Capture the cell that displays the provided text and extract its (x, y) central coordinate. 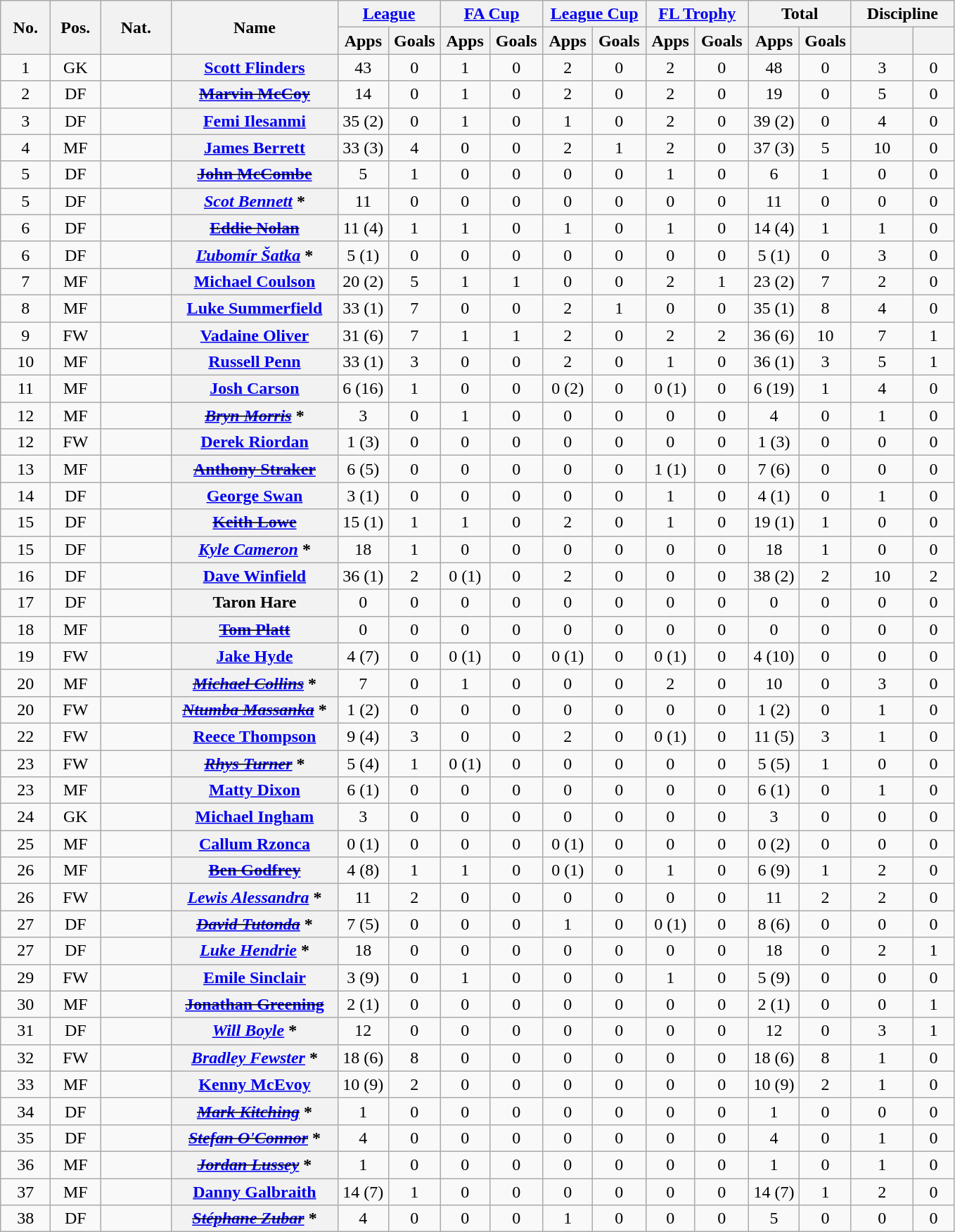
John McCombe (255, 174)
Reece Thompson (255, 736)
5 (4) (363, 763)
No. (25, 27)
Jonathan Greening (255, 1004)
3 (1) (363, 496)
Pos. (76, 27)
Name (255, 27)
5 (9) (774, 977)
Jake Hyde (255, 656)
Taron Hare (255, 603)
Callum Rzonca (255, 844)
Michael Collins * (255, 683)
David Tutonda * (255, 924)
Scot Bennett * (255, 201)
Rhys Turner * (255, 763)
11 (5) (774, 736)
35 (2) (363, 121)
Scott Flinders (255, 68)
25 (25, 844)
22 (25, 736)
Dave Winfield (255, 576)
Danny Galbraith (255, 1192)
15 (1) (363, 522)
36 (6) (774, 335)
Lewis Alessandra * (255, 897)
35 (25, 1138)
29 (25, 977)
Kenny McEvoy (255, 1084)
17 (25, 603)
19 (1) (774, 522)
23 (2) (774, 281)
Bradley Fewster * (255, 1058)
Michael Ingham (255, 817)
6 (9) (774, 871)
11 (4) (363, 228)
Femi Ilesanmi (255, 121)
Ľubomír Šatka * (255, 255)
Vadaine Oliver (255, 335)
3 (9) (363, 977)
32 (25, 1058)
9 (4) (363, 736)
37 (25, 1192)
Eddie Nolan (255, 228)
1 (1) (670, 469)
League (389, 14)
4 (7) (363, 656)
37 (3) (774, 148)
Ntumba Massanka * (255, 710)
Josh Carson (255, 389)
14 (4) (774, 228)
Kyle Cameron * (255, 549)
Michael Coulson (255, 281)
6 (5) (363, 469)
James Berrett (255, 148)
16 (25, 576)
31 (25, 1031)
9 (25, 335)
George Swan (255, 496)
League Cup (594, 14)
43 (363, 68)
FA Cup (492, 14)
Luke Summerfield (255, 308)
Jordan Lussey * (255, 1164)
33 (3) (363, 148)
Luke Hendrie * (255, 951)
Nat. (136, 27)
33 (25, 1084)
39 (2) (774, 121)
Ben Godfrey (255, 871)
4 (8) (363, 871)
Tom Platt (255, 629)
Mark Kitching * (255, 1111)
48 (774, 68)
FL Trophy (697, 14)
30 (25, 1004)
24 (25, 817)
Anthony Straker (255, 469)
31 (6) (363, 335)
Keith Lowe (255, 522)
Russell Penn (255, 362)
38 (2) (774, 576)
34 (25, 1111)
Will Boyle * (255, 1031)
7 (6) (774, 469)
Matty Dixon (255, 790)
Stefan O'Connor * (255, 1138)
4 (1) (774, 496)
Discipline (902, 14)
13 (25, 469)
Emile Sinclair (255, 977)
20 (2) (363, 281)
Stéphane Zubar * (255, 1219)
6 (16) (363, 389)
35 (1) (774, 308)
7 (5) (363, 924)
5 (5) (774, 763)
4 (10) (774, 656)
Derek Riordan (255, 442)
36 (25, 1164)
38 (25, 1219)
Marvin McCoy (255, 94)
Total (800, 14)
6 (19) (774, 389)
8 (6) (774, 924)
Bryn Morris * (255, 416)
